Extract the (X, Y) coordinate from the center of the cell holding the provided text.  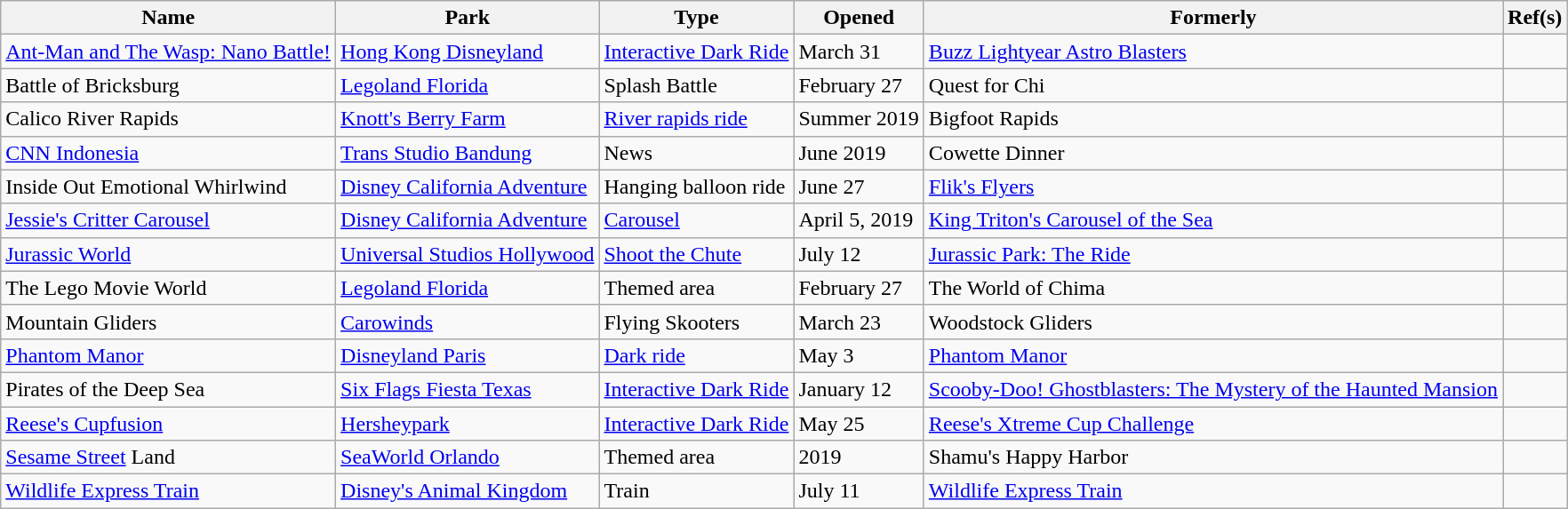
Opened (859, 18)
June 27 (859, 187)
Park (468, 18)
Carowinds (468, 322)
Pirates of the Deep Sea (169, 389)
King Triton's Carousel of the Sea (1212, 220)
Jurassic World (169, 254)
Summer 2019 (859, 119)
Woodstock Gliders (1212, 322)
June 2019 (859, 153)
Universal Studios Hollywood (468, 254)
Six Flags Fiesta Texas (468, 389)
Reese's Cupfusion (169, 424)
SeaWorld Orlando (468, 457)
Scooby-Doo! Ghostblasters: The Mystery of the Haunted Mansion (1212, 389)
Hanging balloon ride (697, 187)
July 11 (859, 491)
Jurassic Park: The Ride (1212, 254)
Knott's Berry Farm (468, 119)
Trans Studio Bandung (468, 153)
Carousel (697, 220)
Reese's Xtreme Cup Challenge (1212, 424)
Flying Skooters (697, 322)
Quest for Chi (1212, 85)
Train (697, 491)
The Lego Movie World (169, 288)
Splash Battle (697, 85)
Disney's Animal Kingdom (468, 491)
March 31 (859, 52)
2019 (859, 457)
July 12 (859, 254)
April 5, 2019 (859, 220)
Battle of Bricksburg (169, 85)
May 25 (859, 424)
March 23 (859, 322)
Jessie's Critter Carousel (169, 220)
Dark ride (697, 355)
Ant-Man and The Wasp: Nano Battle! (169, 52)
Calico River Rapids (169, 119)
River rapids ride (697, 119)
The World of Chima (1212, 288)
Type (697, 18)
News (697, 153)
Hong Kong Disneyland (468, 52)
January 12 (859, 389)
CNN Indonesia (169, 153)
Formerly (1212, 18)
Name (169, 18)
Mountain Gliders (169, 322)
Flik's Flyers (1212, 187)
Bigfoot Rapids (1212, 119)
Sesame Street Land (169, 457)
Ref(s) (1535, 18)
Shamu's Happy Harbor (1212, 457)
May 3 (859, 355)
Cowette Dinner (1212, 153)
Inside Out Emotional Whirlwind (169, 187)
Hersheypark (468, 424)
Shoot the Chute (697, 254)
Buzz Lightyear Astro Blasters (1212, 52)
Disneyland Paris (468, 355)
